For the text-containing cell, return its midpoint in [X, Y] coordinate format. 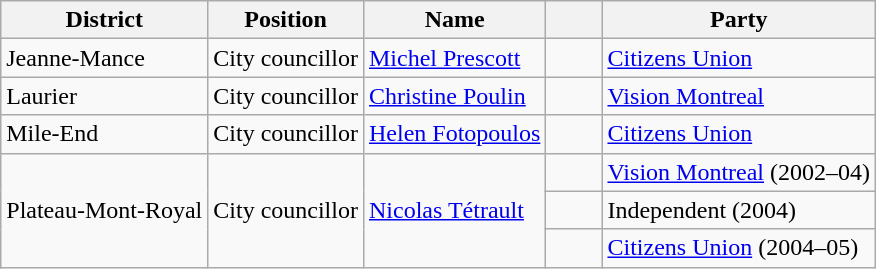
Nicolas Tétrault [454, 210]
Plateau-Mont-Royal [104, 210]
Mile-End [104, 134]
Helen Fotopoulos [454, 134]
Independent (2004) [739, 210]
Michel Prescott [454, 58]
Vision Montreal [739, 96]
Position [286, 20]
Jeanne-Mance [104, 58]
Christine Poulin [454, 96]
Laurier [104, 96]
District [104, 20]
Citizens Union (2004–05) [739, 248]
Name [454, 20]
Party [739, 20]
Vision Montreal (2002–04) [739, 172]
